Determine the (x, y) coordinate at the center of the cell enclosing the given text.  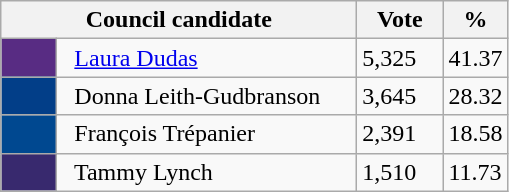
Donna Leith-Gudbranson (207, 96)
Council candidate (179, 20)
1,510 (400, 172)
2,391 (400, 134)
18.58 (476, 134)
François Trépanier (207, 134)
Laura Dudas (207, 58)
% (476, 20)
3,645 (400, 96)
Vote (400, 20)
41.37 (476, 58)
28.32 (476, 96)
5,325 (400, 58)
11.73 (476, 172)
Tammy Lynch (207, 172)
